Output the [X, Y] coordinate of the center of the cell containing the given text.  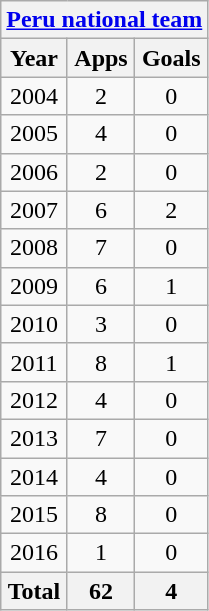
2006 [34, 172]
Goals [172, 58]
Total [34, 591]
2011 [34, 362]
2004 [34, 96]
Peru national team [104, 20]
2010 [34, 324]
2016 [34, 553]
2007 [34, 210]
2013 [34, 438]
2015 [34, 515]
2008 [34, 248]
2014 [34, 477]
Year [34, 58]
3 [100, 324]
62 [100, 591]
2005 [34, 134]
2012 [34, 400]
2009 [34, 286]
Apps [100, 58]
